Locate the cell with the specified text and output its (x, y) center coordinate. 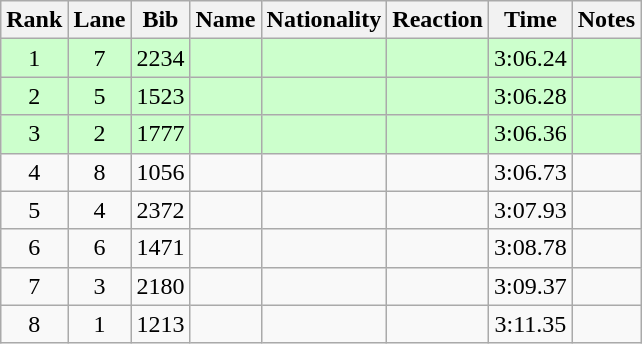
Nationality (324, 20)
3:06.73 (530, 172)
1523 (160, 96)
Bib (160, 20)
1213 (160, 324)
3:07.93 (530, 210)
2180 (160, 286)
Reaction (438, 20)
1471 (160, 248)
3:06.24 (530, 58)
3:09.37 (530, 286)
3:11.35 (530, 324)
Time (530, 20)
Rank (34, 20)
1056 (160, 172)
2372 (160, 210)
3:08.78 (530, 248)
3:06.36 (530, 134)
Name (226, 20)
Lane (100, 20)
2234 (160, 58)
1777 (160, 134)
3:06.28 (530, 96)
Notes (606, 20)
